Detect which cell encompasses the target text, then output its (x, y) center coordinate. 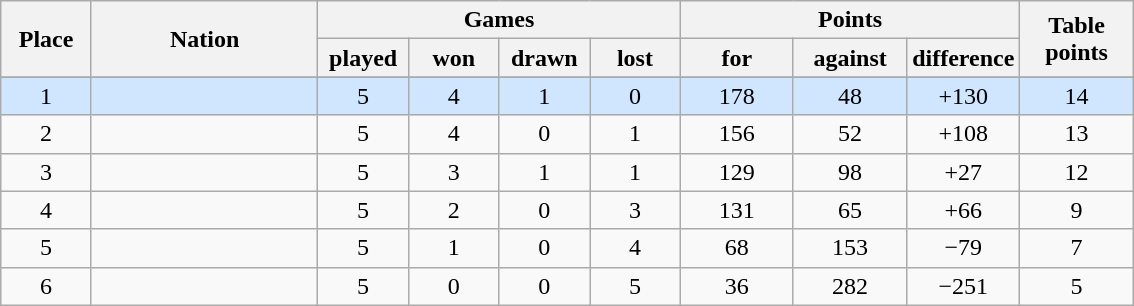
153 (850, 248)
68 (736, 248)
won (454, 58)
48 (850, 96)
9 (1076, 210)
+108 (964, 134)
7 (1076, 248)
Place (46, 39)
13 (1076, 134)
against (850, 58)
12 (1076, 172)
for (736, 58)
282 (850, 286)
131 (736, 210)
156 (736, 134)
Tablepoints (1076, 39)
lost (636, 58)
6 (46, 286)
drawn (544, 58)
−251 (964, 286)
+27 (964, 172)
difference (964, 58)
14 (1076, 96)
36 (736, 286)
+130 (964, 96)
Games (499, 20)
98 (850, 172)
65 (850, 210)
Points (850, 20)
Nation (204, 39)
+66 (964, 210)
52 (850, 134)
−79 (964, 248)
129 (736, 172)
played (364, 58)
178 (736, 96)
